From the cell containing the given text, extract its center point as (X, Y) coordinate. 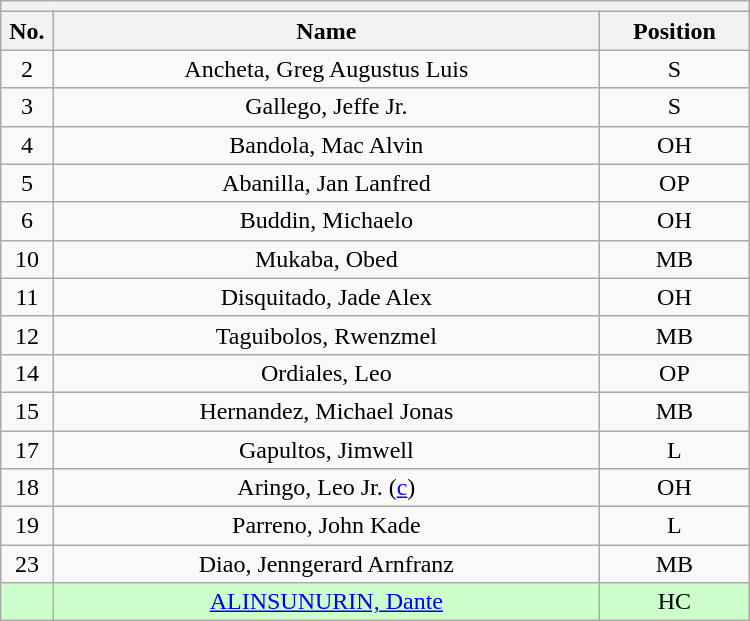
Diao, Jenngerard Arnfranz (326, 564)
Mukaba, Obed (326, 259)
ALINSUNURIN, Dante (326, 602)
12 (27, 335)
Hernandez, Michael Jonas (326, 411)
Name (326, 31)
Buddin, Michaelo (326, 221)
HC (675, 602)
15 (27, 411)
23 (27, 564)
4 (27, 145)
11 (27, 297)
Taguibolos, Rwenzmel (326, 335)
Gapultos, Jimwell (326, 449)
Bandola, Mac Alvin (326, 145)
Parreno, John Kade (326, 526)
No. (27, 31)
3 (27, 107)
17 (27, 449)
2 (27, 69)
Position (675, 31)
Aringo, Leo Jr. (c) (326, 488)
Ordiales, Leo (326, 373)
10 (27, 259)
Abanilla, Jan Lanfred (326, 183)
19 (27, 526)
18 (27, 488)
Disquitado, Jade Alex (326, 297)
6 (27, 221)
Ancheta, Greg Augustus Luis (326, 69)
Gallego, Jeffe Jr. (326, 107)
14 (27, 373)
5 (27, 183)
